Identify which cell holds the provided text, then report its [X, Y] central coordinate. 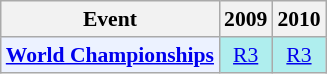
Event [110, 19]
2009 [246, 19]
World Championships [110, 55]
2010 [298, 19]
